Return (x, y) of the center of cell containing provided text 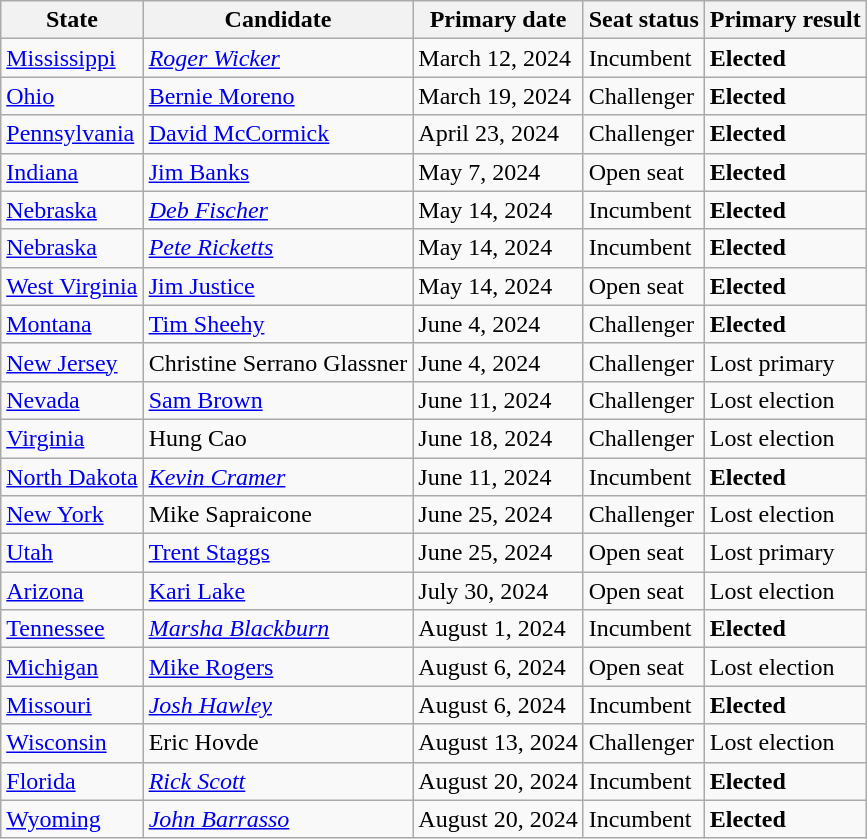
Bernie Moreno (278, 96)
New York (72, 515)
Deb Fischer (278, 210)
Trent Staggs (278, 553)
David McCormick (278, 134)
Seat status (644, 20)
Hung Cao (278, 438)
Utah (72, 553)
Josh Hawley (278, 705)
Christine Serrano Glassner (278, 362)
Roger Wicker (278, 58)
Rick Scott (278, 781)
April 23, 2024 (498, 134)
New Jersey (72, 362)
Mike Rogers (278, 667)
John Barrasso (278, 819)
Jim Justice (278, 286)
Eric Hovde (278, 743)
Jim Banks (278, 172)
August 13, 2024 (498, 743)
Tim Sheehy (278, 324)
Primary date (498, 20)
Marsha Blackburn (278, 629)
Virginia (72, 438)
July 30, 2024 (498, 591)
Michigan (72, 667)
March 12, 2024 (498, 58)
June 18, 2024 (498, 438)
Primary result (785, 20)
Pete Ricketts (278, 248)
Nevada (72, 400)
May 7, 2024 (498, 172)
Arizona (72, 591)
Mike Sapraicone (278, 515)
Sam Brown (278, 400)
Indiana (72, 172)
West Virginia (72, 286)
Mississippi (72, 58)
Tennessee (72, 629)
Candidate (278, 20)
Kari Lake (278, 591)
Wyoming (72, 819)
Florida (72, 781)
North Dakota (72, 477)
Missouri (72, 705)
Kevin Cramer (278, 477)
Ohio (72, 96)
August 1, 2024 (498, 629)
Montana (72, 324)
State (72, 20)
March 19, 2024 (498, 96)
Wisconsin (72, 743)
Pennsylvania (72, 134)
